Scan for the cell matching the given text and deliver its (x, y) coordinate at center. 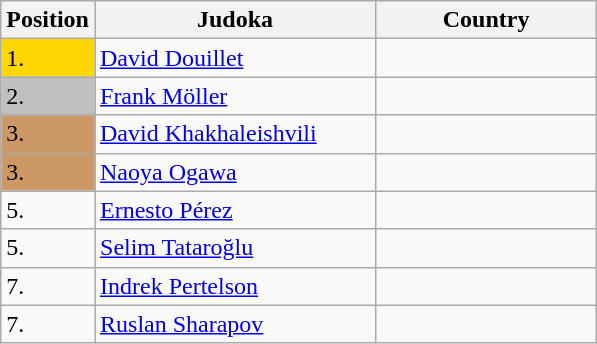
Ernesto Pérez (234, 210)
Indrek Pertelson (234, 286)
Selim Tataroğlu (234, 248)
Naoya Ogawa (234, 172)
Position (48, 20)
Country (486, 20)
David Douillet (234, 58)
David Khakhaleishvili (234, 134)
2. (48, 96)
Ruslan Sharapov (234, 324)
Frank Möller (234, 96)
1. (48, 58)
Judoka (234, 20)
